Detect which cell encompasses the target text, then output its (X, Y) center coordinate. 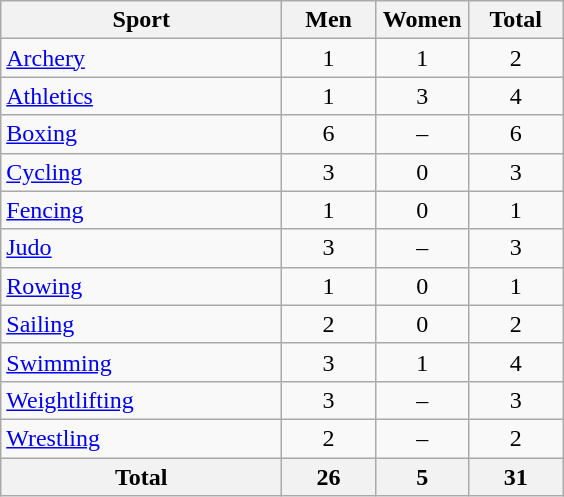
Sailing (142, 324)
Wrestling (142, 438)
Swimming (142, 362)
Judo (142, 248)
Archery (142, 58)
Rowing (142, 286)
Weightlifting (142, 400)
Cycling (142, 172)
Women (422, 20)
5 (422, 477)
31 (516, 477)
Men (329, 20)
26 (329, 477)
Athletics (142, 96)
Boxing (142, 134)
Sport (142, 20)
Fencing (142, 210)
